Provide the (X, Y) coordinate of the cell's center where the given text is located.  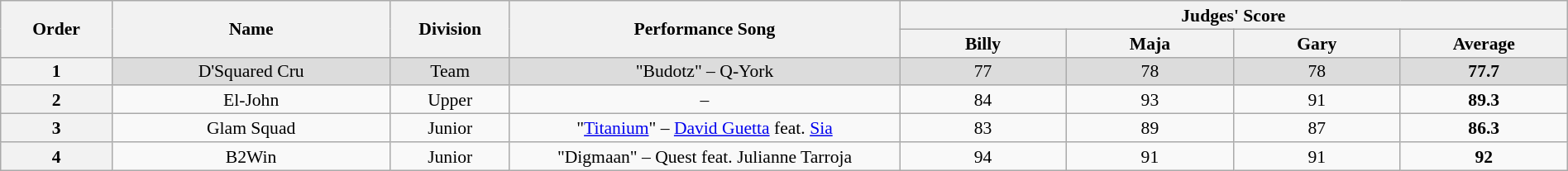
El-John (251, 100)
– (705, 100)
2 (56, 100)
93 (1150, 100)
Performance Song (705, 29)
84 (983, 100)
D'Squared Cru (251, 71)
Judges' Score (1234, 15)
83 (983, 128)
77.7 (1484, 71)
Maja (1150, 43)
94 (983, 156)
Team (450, 71)
3 (56, 128)
92 (1484, 156)
87 (1317, 128)
Average (1484, 43)
B2Win (251, 156)
1 (56, 71)
"Budotz" – Q-York (705, 71)
89.3 (1484, 100)
Division (450, 29)
"Titanium" – David Guetta feat. Sia (705, 128)
Upper (450, 100)
77 (983, 71)
89 (1150, 128)
4 (56, 156)
Billy (983, 43)
Order (56, 29)
Gary (1317, 43)
Glam Squad (251, 128)
86.3 (1484, 128)
"Digmaan" – Quest feat. Julianne Tarroja (705, 156)
Name (251, 29)
